Extract the (x, y) coordinate from the center of the cell holding the provided text.  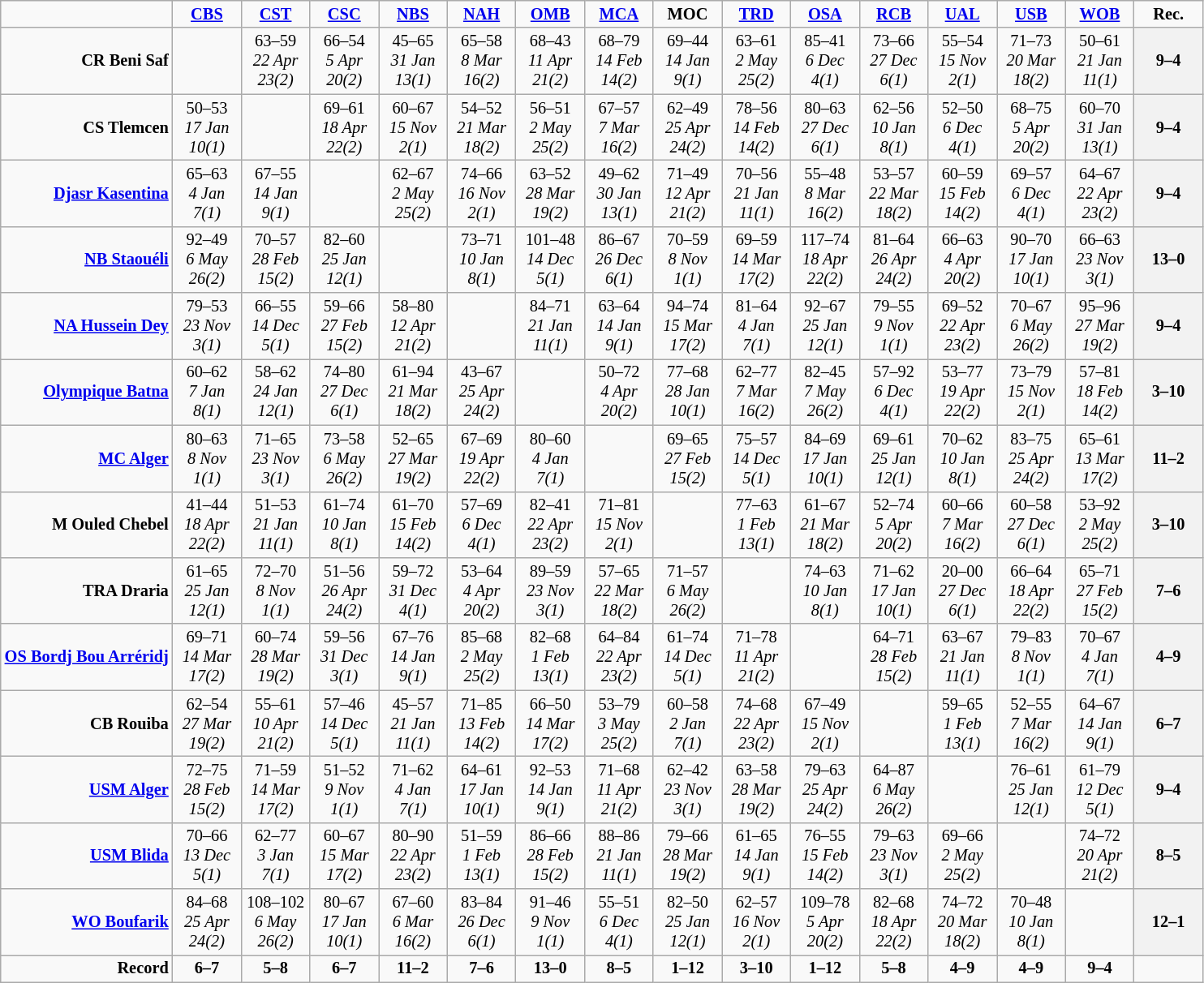
OMB (550, 14)
55–5415 Nov 2(1) (962, 61)
63–5228 Mar 19(2) (550, 193)
81–6426 Apr 24(2) (894, 260)
62–4925 Apr 24(2) (688, 127)
65–6113 Mar 17(2) (1100, 458)
60–582 Jan 7(1) (688, 723)
61–7015 Feb 14(2) (414, 525)
45–5721 Jan 11(1) (414, 723)
53–7719 Apr 22(2) (962, 392)
91–469 Nov 1(1) (550, 922)
73–586 May 26(2) (344, 458)
MOC (688, 14)
71–624 Jan 7(1) (414, 789)
61–6514 Jan 9(1) (756, 856)
WO Boufarik (87, 922)
70–598 Nov 1(1) (688, 260)
79–838 Nov 1(1) (1030, 657)
53–922 May 25(2) (1100, 525)
61–7912 Dec 5(1) (1100, 789)
92–496 May 26(2) (208, 260)
58–8012 Apr 21(2) (414, 326)
81–644 Jan 7(1) (756, 326)
NBS (414, 14)
59–6627 Feb 15(2) (344, 326)
82–5025 Jan 12(1) (688, 922)
41–4418 Apr 22(2) (208, 525)
63–5828 Mar 19(2) (756, 789)
82–6025 Jan 12(1) (344, 260)
65–588 Mar 16(2) (482, 61)
USM Blida (87, 856)
82–457 May 26(2) (826, 392)
73–7915 Nov 2(1) (1030, 392)
59–5631 Dec 3(1) (344, 657)
20–0027 Dec 6(1) (962, 590)
70–674 Jan 7(1) (1100, 657)
70–6210 Jan 8(1) (962, 458)
62–777 Mar 16(2) (756, 392)
53–793 May 25(2) (620, 723)
68–4311 Apr 21(2) (550, 61)
80–638 Nov 1(1) (208, 458)
CSC (344, 14)
57–696 Dec 4(1) (482, 525)
WOB (1100, 14)
78–5614 Feb 14(2) (756, 127)
67–5514 Jan 9(1) (276, 193)
65–7127 Feb 15(2) (1100, 590)
70–6613 Dec 5(1) (208, 856)
79–6325 Apr 24(2) (826, 789)
MC Alger (87, 458)
59–651 Feb 13(1) (962, 723)
43–6725 Apr 24(2) (482, 392)
51–5626 Apr 24(2) (344, 590)
83–8426 Dec 6(1) (482, 922)
51–5321 Jan 11(1) (276, 525)
CR Beni Saf (87, 61)
TRD (756, 14)
70–5728 Feb 15(2) (276, 260)
Olympique Batna (87, 392)
71–4912 Apr 21(2) (688, 193)
67–577 Mar 16(2) (620, 127)
49–6230 Jan 13(1) (620, 193)
86–6726 Dec 6(1) (620, 260)
89–5923 Nov 3(1) (550, 590)
62–773 Jan 7(1) (276, 856)
52–6527 Mar 19(2) (414, 458)
74–8027 Dec 6(1) (344, 392)
55–516 Dec 4(1) (620, 922)
71–5914 Mar 17(2) (276, 789)
63–6721 Jan 11(1) (962, 657)
12–1 (1168, 922)
51–591 Feb 13(1) (482, 856)
108–1026 May 26(2) (276, 922)
68–7914 Feb 14(2) (620, 61)
77–631 Feb 13(1) (756, 525)
53–5722 Mar 18(2) (894, 193)
UAL (962, 14)
85–682 May 25(2) (482, 657)
57–6522 Mar 18(2) (620, 590)
79–5323 Nov 3(1) (208, 326)
67–6919 Apr 22(2) (482, 458)
CS Tlemcen (87, 127)
61–6525 Jan 12(1) (208, 590)
84–6825 Apr 24(2) (208, 922)
71–6523 Nov 3(1) (276, 458)
71–576 May 26(2) (688, 590)
92–6725 Jan 12(1) (826, 326)
61–6721 Mar 18(2) (826, 525)
62–5610 Jan 8(1) (894, 127)
52–557 Mar 16(2) (1030, 723)
73–6627 Dec 6(1) (894, 61)
66–634 Apr 20(2) (962, 260)
57–4614 Dec 5(1) (344, 723)
79–6628 Mar 19(2) (688, 856)
62–672 May 25(2) (414, 193)
CST (276, 14)
84–6917 Jan 10(1) (826, 458)
67–4915 Nov 2(1) (826, 723)
69–4414 Jan 9(1) (688, 61)
74–6822 Apr 23(2) (756, 723)
60–667 Mar 16(2) (962, 525)
69–6125 Jan 12(1) (894, 458)
94–7415 Mar 17(2) (688, 326)
72–708 Nov 1(1) (276, 590)
60–627 Jan 8(1) (208, 392)
71–6217 Jan 10(1) (894, 590)
Djasr Kasentina (87, 193)
80–6327 Dec 6(1) (826, 127)
61–9421 Mar 18(2) (414, 392)
71–7811 Apr 21(2) (756, 657)
RCB (894, 14)
80–604 Jan 7(1) (550, 458)
USB (1030, 14)
63–612 May 25(2) (756, 61)
51–529 Nov 1(1) (344, 789)
CBS (208, 14)
53–644 Apr 20(2) (482, 590)
50–6121 Jan 11(1) (1100, 61)
66–5514 Dec 5(1) (276, 326)
69–7114 Mar 17(2) (208, 657)
90–7017 Jan 10(1) (1030, 260)
75–5714 Dec 5(1) (756, 458)
66–6418 Apr 22(2) (1030, 590)
70–4810 Jan 8(1) (1030, 922)
72–7528 Feb 15(2) (208, 789)
74–6616 Nov 2(1) (482, 193)
61–7410 Jan 8(1) (344, 525)
74–6310 Jan 8(1) (826, 590)
71–7320 Mar 18(2) (1030, 61)
62–5427 Mar 19(2) (208, 723)
OSA (826, 14)
66–5014 Mar 17(2) (550, 723)
Rec. (1168, 14)
55–488 Mar 16(2) (826, 193)
80–6717 Jan 10(1) (344, 922)
66–6323 Nov 3(1) (1100, 260)
66–545 Apr 20(2) (344, 61)
95–9627 Mar 19(2) (1100, 326)
117–7418 Apr 22(2) (826, 260)
86–6628 Feb 15(2) (550, 856)
58–6224 Jan 12(1) (276, 392)
67–7614 Jan 9(1) (414, 657)
82–4122 Apr 23(2) (550, 525)
OS Bordj Bou Arréridj (87, 657)
64–7128 Feb 15(2) (894, 657)
61–7414 Dec 5(1) (688, 657)
60–6715 Mar 17(2) (344, 856)
88–8621 Jan 11(1) (620, 856)
69–662 May 25(2) (962, 856)
69–6118 Apr 22(2) (344, 127)
70–676 May 26(2) (1030, 326)
101–4814 Dec 5(1) (550, 260)
52–745 Apr 20(2) (894, 525)
57–8118 Feb 14(2) (1100, 392)
79–6323 Nov 3(1) (894, 856)
80–9022 Apr 23(2) (414, 856)
63–6414 Jan 9(1) (620, 326)
NB Staouéli (87, 260)
45–6531 Jan 13(1) (414, 61)
83–7525 Apr 24(2) (1030, 458)
NA Hussein Dey (87, 326)
M Ouled Chebel (87, 525)
60–5827 Dec 6(1) (1030, 525)
TRA Draria (87, 590)
60–5915 Feb 14(2) (962, 193)
84–7121 Jan 11(1) (550, 326)
67–606 Mar 16(2) (414, 922)
NAH (482, 14)
CB Rouiba (87, 723)
62–5716 Nov 2(1) (756, 922)
60–7428 Mar 19(2) (276, 657)
52–506 Dec 4(1) (962, 127)
79–559 Nov 1(1) (894, 326)
57–926 Dec 4(1) (894, 392)
63–5922 Apr 23(2) (276, 61)
59–7231 Dec 4(1) (414, 590)
71–6811 Apr 21(2) (620, 789)
71–8513 Feb 14(2) (482, 723)
69–5222 Apr 23(2) (962, 326)
60–7031 Jan 13(1) (1100, 127)
55–6110 Apr 21(2) (276, 723)
92–5314 Jan 9(1) (550, 789)
69–576 Dec 4(1) (1030, 193)
76–6125 Jan 12(1) (1030, 789)
74–7220 Mar 18(2) (962, 922)
65–634 Jan 7(1) (208, 193)
USM Alger (87, 789)
76–5515 Feb 14(2) (826, 856)
60–6715 Nov 2(1) (414, 127)
70–5621 Jan 11(1) (756, 193)
50–5317 Jan 10(1) (208, 127)
Record (87, 968)
74–7220 Apr 21(2) (1100, 856)
64–8422 Apr 23(2) (620, 657)
77–6828 Jan 10(1) (688, 392)
64–6714 Jan 9(1) (1100, 723)
109–785 Apr 20(2) (826, 922)
56–512 May 25(2) (550, 127)
62–4223 Nov 3(1) (688, 789)
64–6117 Jan 10(1) (482, 789)
50–724 Apr 20(2) (620, 392)
82–6818 Apr 22(2) (894, 922)
64–876 May 26(2) (894, 789)
69–5914 Mar 17(2) (756, 260)
73–7110 Jan 8(1) (482, 260)
54–5221 Mar 18(2) (482, 127)
71–8115 Nov 2(1) (620, 525)
64–6722 Apr 23(2) (1100, 193)
68–755 Apr 20(2) (1030, 127)
MCA (620, 14)
85–416 Dec 4(1) (826, 61)
69–6527 Feb 15(2) (688, 458)
82–681 Feb 13(1) (550, 657)
